For the text-containing cell, return its midpoint in (x, y) coordinate format. 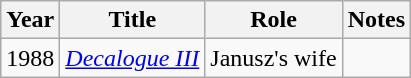
Role (274, 20)
Notes (376, 20)
Janusz's wife (274, 58)
Title (132, 20)
Year (30, 20)
1988 (30, 58)
Decalogue III (132, 58)
